Capture the cell that displays the provided text and extract its (x, y) central coordinate. 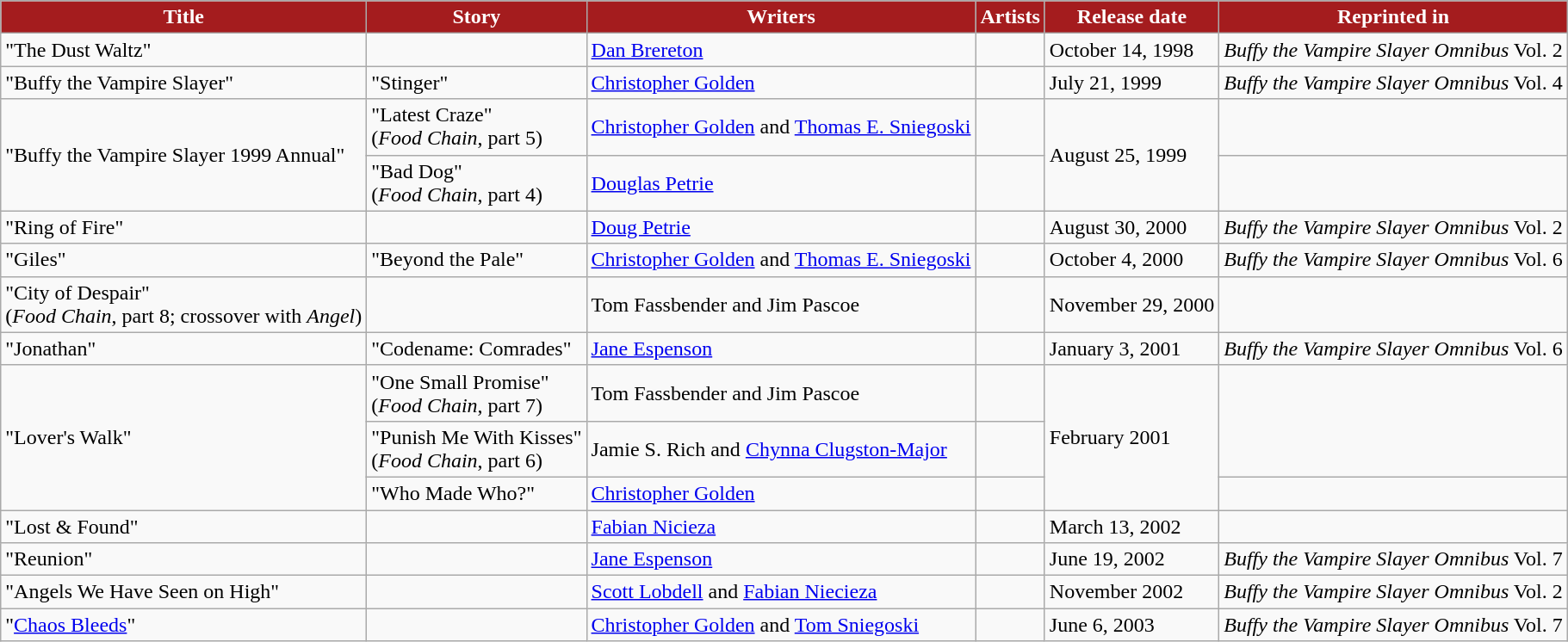
June 6, 2003 (1131, 625)
November 29, 2000 (1131, 305)
"Codename: Comrades" (477, 349)
Jamie S. Rich and Chynna Clugston-Major (781, 449)
June 19, 2002 (1131, 559)
October 4, 2000 (1131, 260)
Doug Petrie (781, 227)
January 3, 2001 (1131, 349)
Dan Brereton (781, 50)
"Angels We Have Seen on High" (184, 592)
"Chaos Bleeds" (184, 625)
"Latest Craze"(Food Chain, part 5) (477, 127)
Buffy the Vampire Slayer Omnibus Vol. 4 (1393, 83)
"Bad Dog"(Food Chain, part 4) (477, 182)
Release date (1131, 17)
"Punish Me With Kisses"(Food Chain, part 6) (477, 449)
"Ring of Fire" (184, 227)
"Buffy the Vampire Slayer 1999 Annual" (184, 155)
August 30, 2000 (1131, 227)
February 2001 (1131, 437)
"Lover's Walk" (184, 437)
"Beyond the Pale" (477, 260)
Artists (1010, 17)
"One Small Promise"(Food Chain, part 7) (477, 392)
Writers (781, 17)
"Jonathan" (184, 349)
Reprinted in (1393, 17)
"Stinger" (477, 83)
Title (184, 17)
"Buffy the Vampire Slayer" (184, 83)
March 13, 2002 (1131, 526)
Douglas Petrie (781, 182)
"Lost & Found" (184, 526)
"City of Despair"(Food Chain, part 8; crossover with Angel) (184, 305)
"Giles" (184, 260)
July 21, 1999 (1131, 83)
October 14, 1998 (1131, 50)
Story (477, 17)
"The Dust Waltz" (184, 50)
August 25, 1999 (1131, 155)
Christopher Golden and Tom Sniegoski (781, 625)
Scott Lobdell and Fabian Niecieza (781, 592)
November 2002 (1131, 592)
"Who Made Who?" (477, 493)
Fabian Nicieza (781, 526)
"Reunion" (184, 559)
